Identify which cell holds the provided text, then report its [X, Y] central coordinate. 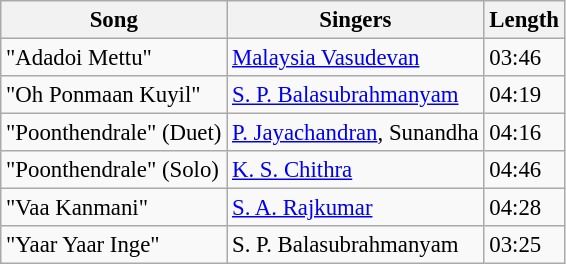
04:16 [524, 133]
"Oh Ponmaan Kuyil" [114, 95]
03:46 [524, 58]
04:46 [524, 170]
04:19 [524, 95]
Length [524, 20]
"Vaa Kanmani" [114, 208]
Malaysia Vasudevan [356, 58]
"Poonthendrale" (Solo) [114, 170]
"Yaar Yaar Inge" [114, 245]
K. S. Chithra [356, 170]
S. A. Rajkumar [356, 208]
"Adadoi Mettu" [114, 58]
Singers [356, 20]
P. Jayachandran, Sunandha [356, 133]
Song [114, 20]
"Poonthendrale" (Duet) [114, 133]
03:25 [524, 245]
04:28 [524, 208]
